Return the [X, Y] coordinate for the center point of the cell that contains the specified text.  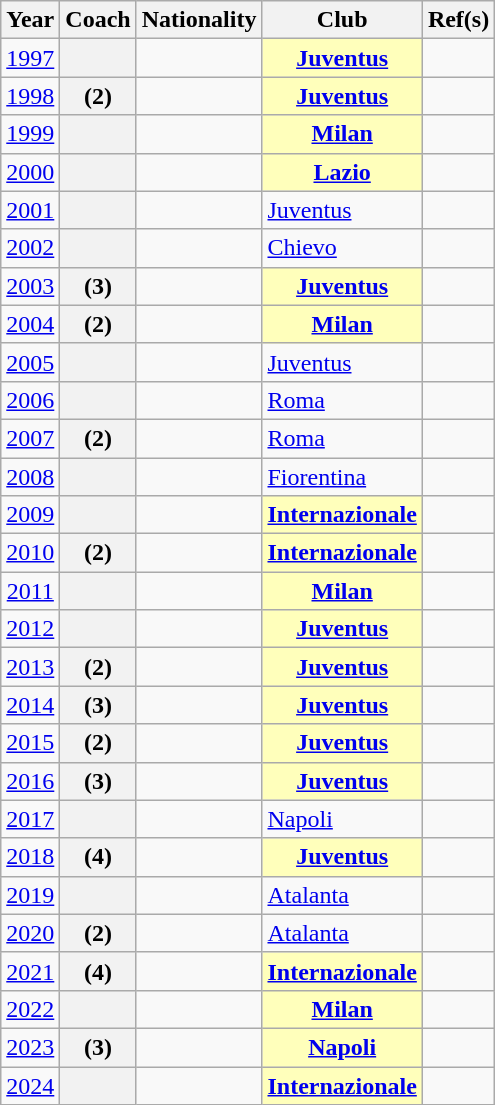
2020 [30, 933]
Year [30, 20]
Club [342, 20]
1999 [30, 134]
2023 [30, 1047]
1998 [30, 96]
Lazio [342, 172]
Ref(s) [458, 20]
2007 [30, 438]
2001 [30, 210]
2016 [30, 781]
2000 [30, 172]
2022 [30, 1009]
2012 [30, 629]
Fiorentina [342, 477]
2013 [30, 667]
2015 [30, 743]
2009 [30, 515]
2008 [30, 477]
2004 [30, 324]
2024 [30, 1085]
2002 [30, 248]
1997 [30, 58]
2014 [30, 705]
2003 [30, 286]
Nationality [199, 20]
Coach [98, 20]
2017 [30, 819]
2019 [30, 895]
2005 [30, 362]
2021 [30, 971]
2011 [30, 591]
2006 [30, 400]
2018 [30, 857]
2010 [30, 553]
Chievo [342, 248]
